Determine the (X, Y) coordinate at the center of the cell enclosing the given text.  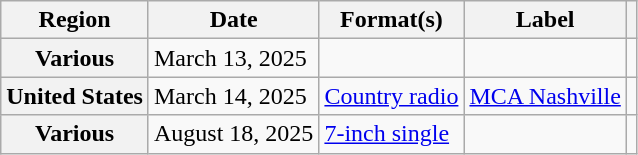
Format(s) (392, 20)
United States (75, 96)
Date (233, 20)
August 18, 2025 (233, 134)
March 14, 2025 (233, 96)
7-inch single (392, 134)
March 13, 2025 (233, 58)
Region (75, 20)
Country radio (392, 96)
MCA Nashville (545, 96)
Label (545, 20)
